Capture the cell that displays the provided text and extract its (x, y) central coordinate. 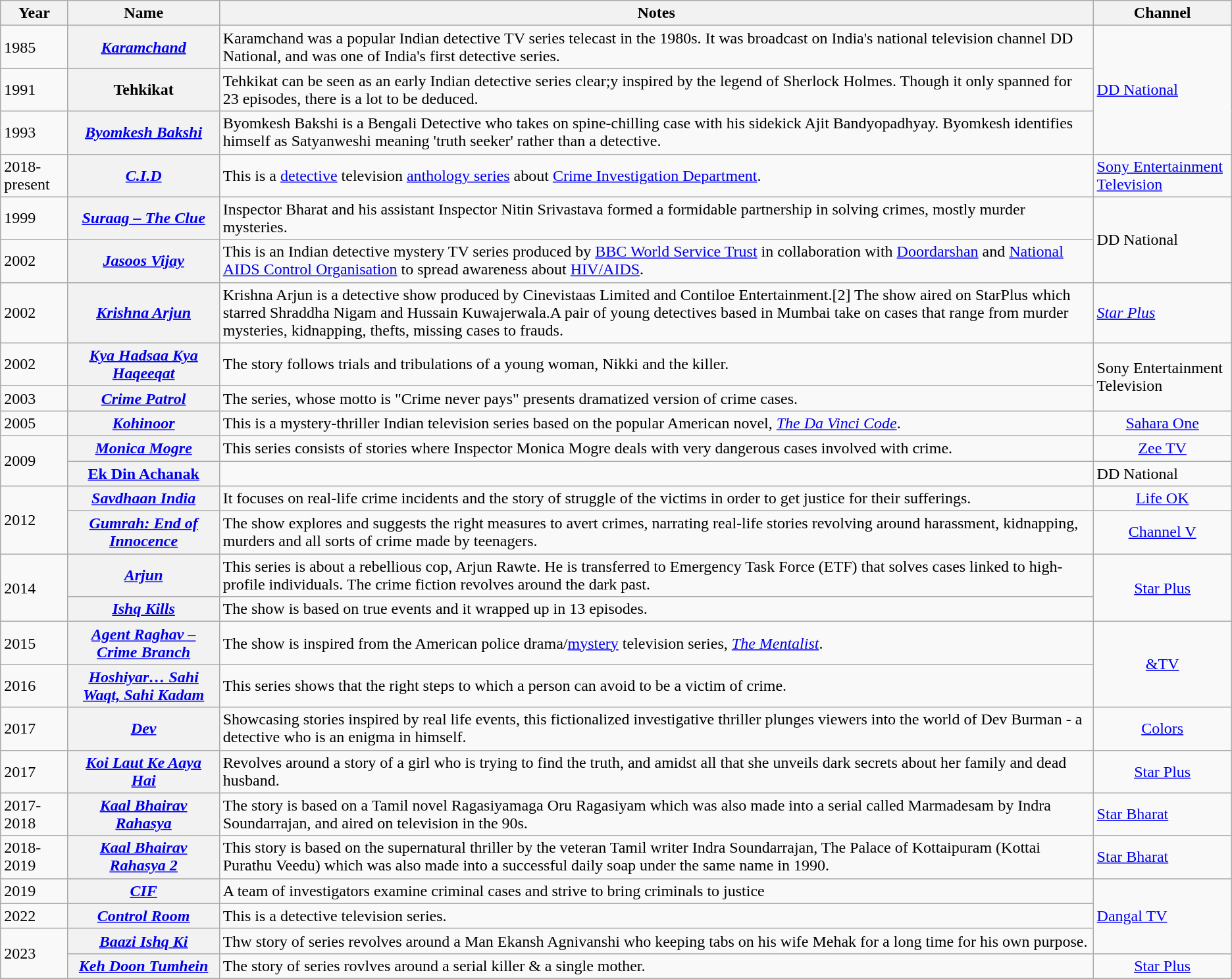
2018-2019 (34, 857)
Suraag – The Clue (143, 218)
Colors (1162, 729)
This is a detective television anthology series about Crime Investigation Department. (656, 175)
A team of investigators examine criminal cases and strive to bring criminals to justice (656, 891)
This series shows that the right steps to which a person can avoid to be a victim of crime. (656, 686)
CIF (143, 891)
2009 (34, 461)
Jasoos Vijay (143, 261)
Kohinoor (143, 423)
1985 (34, 47)
The show is based on true events and it wrapped up in 13 episodes. (656, 609)
Gumrah: End of Innocence (143, 533)
Koi Laut Ke Aaya Hai (143, 771)
Sahara One (1162, 423)
2016 (34, 686)
Kya Hadsaa Kya Haqeeqat (143, 364)
2012 (34, 520)
2023 (34, 953)
The story follows trials and tribulations of a young woman, Nikki and the killer. (656, 364)
Dev (143, 729)
Byomkesh Bakshi (143, 133)
Keh Doon Tumhein (143, 966)
This series consists of stories where Inspector Monica Mogre deals with very dangerous cases involved with crime. (656, 448)
C.I.D (143, 175)
2015 (34, 643)
The show is inspired from the American police drama/mystery television series, The Mentalist. (656, 643)
2003 (34, 398)
Year (34, 13)
Dangal TV (1162, 916)
2017-2018 (34, 815)
Monica Mogre (143, 448)
Ek Din Achanak (143, 473)
2022 (34, 916)
The story of series rovlves around a serial killer & a single mother. (656, 966)
Krishna Arjun (143, 313)
Notes (656, 13)
Agent Raghav – Crime Branch (143, 643)
2005 (34, 423)
1993 (34, 133)
The series, whose motto is "Crime never pays" presents dramatized version of crime cases. (656, 398)
&TV (1162, 665)
1999 (34, 218)
Inspector Bharat and his assistant Inspector Nitin Srivastava formed a formidable partnership in solving crimes, mostly murder mysteries. (656, 218)
1991 (34, 89)
It focuses on real-life crime incidents and the story of struggle of the victims in order to get justice for their sufferings. (656, 499)
2019 (34, 891)
Channel (1162, 13)
Life OK (1162, 499)
Kaal Bhairav Rahasya (143, 815)
Thw story of series revolves around a Man Ekansh Agnivanshi who keeping tabs on his wife Mehak for a long time for his own purpose. (656, 941)
This is a mystery-thriller Indian television series based on the popular American novel, The Da Vinci Code. (656, 423)
Kaal Bhairav Rahasya 2 (143, 857)
Savdhaan India (143, 499)
Tehkikat (143, 89)
This is a detective television series. (656, 916)
Arjun (143, 575)
Channel V (1162, 533)
Hoshiyar… Sahi Waqt, Sahi Kadam (143, 686)
2014 (34, 588)
Zee TV (1162, 448)
Karamchand (143, 47)
Name (143, 13)
Baazi Ishq Ki (143, 941)
Control Room (143, 916)
Crime Patrol (143, 398)
2018-present (34, 175)
Ishq Kills (143, 609)
Revolves around a story of a girl who is trying to find the truth, and amidst all that she unveils dark secrets about her family and dead husband. (656, 771)
